Search for the cell housing the specified text and yield its (X, Y) center coordinate. 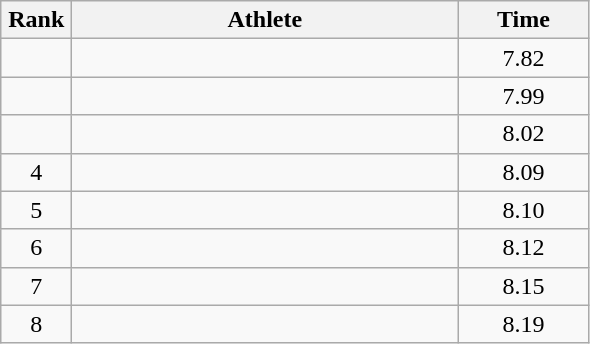
4 (36, 172)
7 (36, 286)
8.02 (524, 134)
5 (36, 210)
8.10 (524, 210)
8 (36, 324)
Rank (36, 20)
Athlete (265, 20)
8.19 (524, 324)
6 (36, 248)
7.99 (524, 96)
8.15 (524, 286)
8.12 (524, 248)
Time (524, 20)
7.82 (524, 58)
8.09 (524, 172)
